Determine the (x, y) coordinate at the center of the cell enclosing the given text.  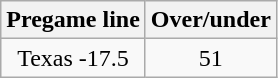
Over/under (210, 20)
Texas -17.5 (74, 58)
Pregame line (74, 20)
51 (210, 58)
